From the cell containing the given text, extract its center point as [x, y] coordinate. 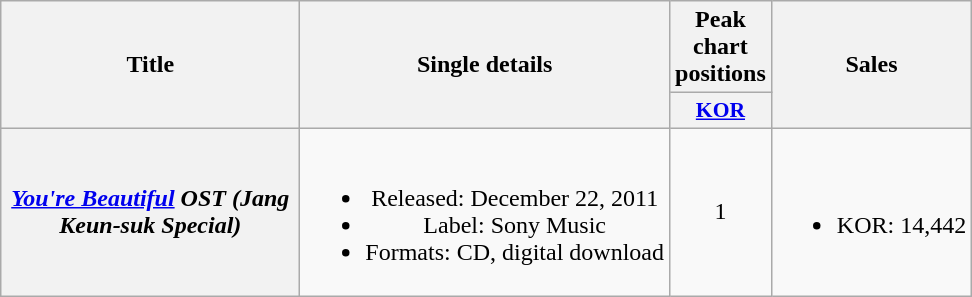
1 [721, 212]
KOR [721, 111]
Released: December 22, 2011Label: Sony MusicFormats: CD, digital download [485, 212]
You're Beautiful OST (Jang Keun-suk Special) [150, 212]
KOR: 14,442 [871, 212]
Title [150, 65]
Sales [871, 65]
Single details [485, 65]
Peak chart positions [721, 47]
